Return [x, y] of the center of cell containing provided text 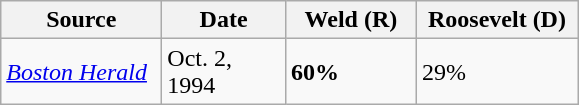
Source [82, 20]
Roosevelt (D) [496, 20]
60% [350, 72]
29% [496, 72]
Date [224, 20]
Weld (R) [350, 20]
Oct. 2, 1994 [224, 72]
Boston Herald [82, 72]
